Capture the cell that displays the provided text and extract its (x, y) central coordinate. 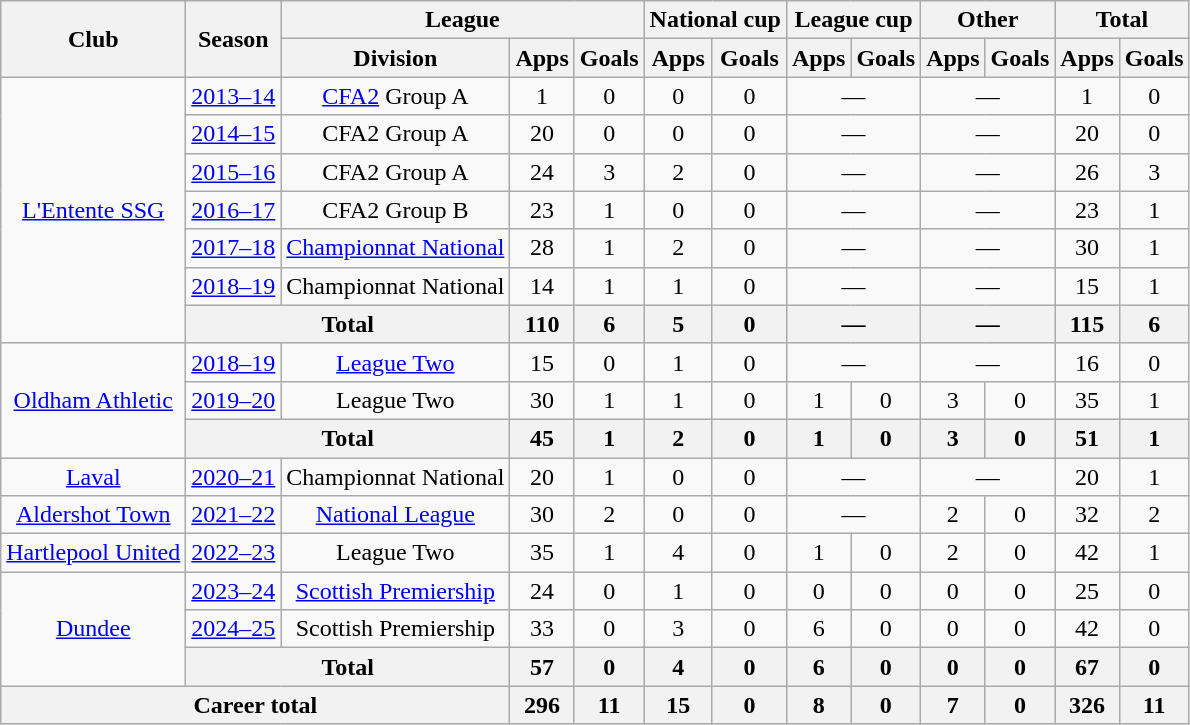
Season (234, 39)
115 (1087, 324)
67 (1087, 667)
296 (542, 705)
2019–20 (234, 400)
45 (542, 438)
2021–22 (234, 515)
8 (818, 705)
16 (1087, 362)
32 (1087, 515)
2024–25 (234, 629)
Other (988, 20)
Dundee (94, 629)
2013–14 (234, 96)
League cup (853, 20)
L'Entente SSG (94, 210)
Hartlepool United (94, 553)
National cup (715, 20)
25 (1087, 591)
2022–23 (234, 553)
League (462, 20)
110 (542, 324)
CFA2 Group B (396, 210)
Club (94, 39)
2015–16 (234, 172)
Career total (256, 705)
National League (396, 515)
Oldham Athletic (94, 400)
26 (1087, 172)
2023–24 (234, 591)
14 (542, 286)
7 (953, 705)
5 (678, 324)
Laval (94, 477)
2020–21 (234, 477)
2014–15 (234, 134)
51 (1087, 438)
Division (396, 58)
Aldershot Town (94, 515)
2017–18 (234, 248)
57 (542, 667)
28 (542, 248)
33 (542, 629)
326 (1087, 705)
2016–17 (234, 210)
